From the cell containing the given text, extract its center point as [x, y] coordinate. 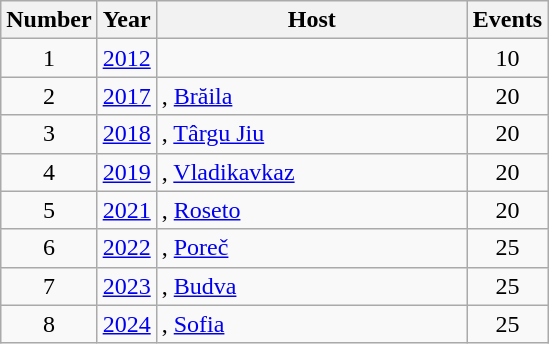
, Sofia [312, 324]
2 [49, 96]
2019 [126, 172]
, Târgu Jiu [312, 134]
3 [49, 134]
2021 [126, 210]
4 [49, 172]
2024 [126, 324]
6 [49, 248]
Number [49, 20]
2017 [126, 96]
7 [49, 286]
2023 [126, 286]
2022 [126, 248]
Host [312, 20]
, Poreč [312, 248]
, Roseto [312, 210]
2012 [126, 58]
8 [49, 324]
10 [507, 58]
, Budva [312, 286]
Year [126, 20]
Events [507, 20]
5 [49, 210]
2018 [126, 134]
, Brăila [312, 96]
1 [49, 58]
, Vladikavkaz [312, 172]
